Determine the (x, y) coordinate at the center of the cell enclosing the given text.  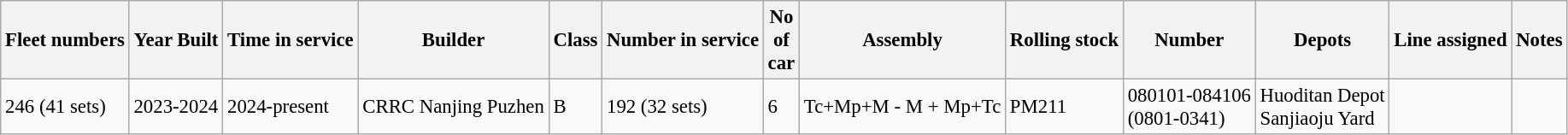
246 (41 sets) (65, 108)
Time in service (291, 40)
Number in service (684, 40)
192 (32 sets) (684, 108)
080101-084106(0801-0341) (1189, 108)
Year Built (176, 40)
Fleet numbers (65, 40)
6 (781, 108)
Line assigned (1451, 40)
CRRC Nanjing Puzhen (453, 108)
Rolling stock (1065, 40)
No of car (781, 40)
Assembly (902, 40)
Builder (453, 40)
Tc+Mp+M - M + Mp+Tc (902, 108)
Number (1189, 40)
Notes (1540, 40)
Depots (1323, 40)
2023-2024 (176, 108)
Huoditan DepotSanjiaoju Yard (1323, 108)
Class (576, 40)
PM211 (1065, 108)
B (576, 108)
2024-present (291, 108)
